Provide the [x, y] coordinate of the cell's center where the given text is located.  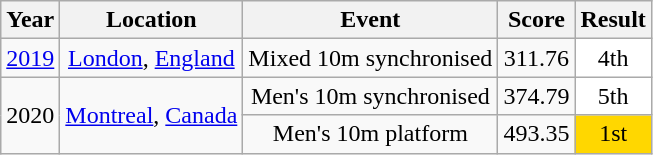
Mixed 10m synchronised [370, 58]
4th [613, 58]
Result [613, 20]
Location [152, 20]
2020 [30, 115]
Men's 10m platform [370, 134]
493.35 [536, 134]
1st [613, 134]
Score [536, 20]
374.79 [536, 96]
Event [370, 20]
Montreal, Canada [152, 115]
5th [613, 96]
311.76 [536, 58]
2019 [30, 58]
Men's 10m synchronised [370, 96]
London, England [152, 58]
Year [30, 20]
